Return (x, y) of the center of cell containing provided text 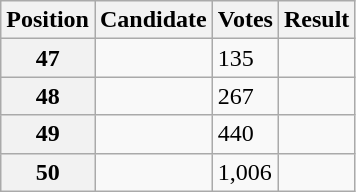
Result (316, 20)
50 (48, 172)
440 (245, 134)
47 (48, 58)
Candidate (153, 20)
48 (48, 96)
1,006 (245, 172)
267 (245, 96)
Position (48, 20)
Votes (245, 20)
135 (245, 58)
49 (48, 134)
